Detect which cell encompasses the target text, then output its (x, y) center coordinate. 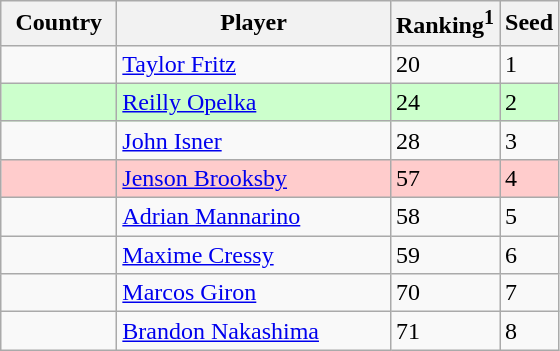
Maxime Cressy (254, 255)
4 (530, 178)
Ranking1 (444, 24)
Jenson Brooksby (254, 178)
6 (530, 255)
Player (254, 24)
Taylor Fritz (254, 64)
58 (444, 217)
57 (444, 178)
8 (530, 331)
70 (444, 293)
Country (59, 24)
59 (444, 255)
John Isner (254, 140)
71 (444, 331)
24 (444, 102)
Seed (530, 24)
2 (530, 102)
7 (530, 293)
Brandon Nakashima (254, 331)
Adrian Mannarino (254, 217)
20 (444, 64)
1 (530, 64)
3 (530, 140)
Reilly Opelka (254, 102)
5 (530, 217)
28 (444, 140)
Marcos Giron (254, 293)
